Scan for the cell matching the given text and deliver its [x, y] coordinate at center. 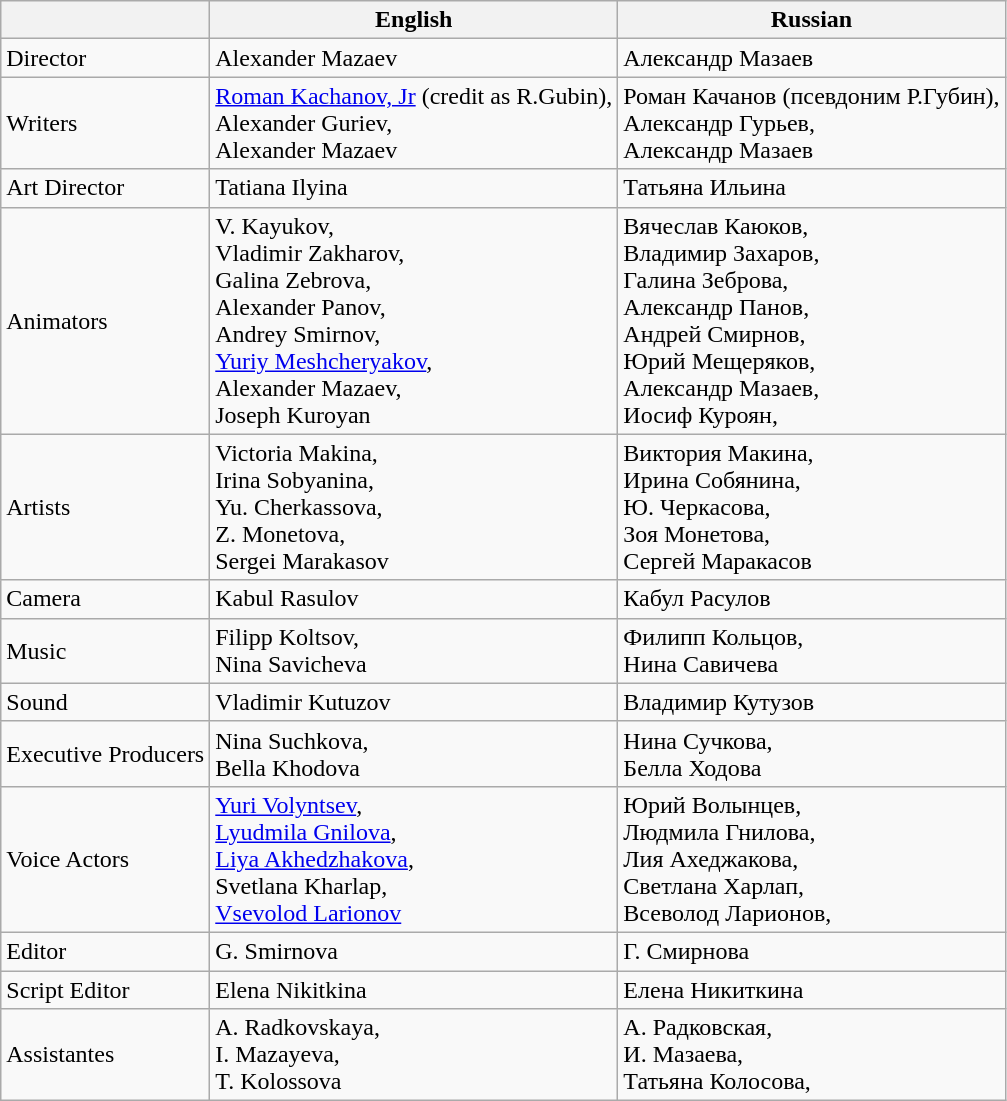
Executive Producers [106, 754]
Нина Сучкова, Белла Ходова [812, 754]
Юрий Волынцев, Людмила Гнилова, Лия Ахеджакова, Светлана Харлап, Всеволод Ларионов, [812, 859]
Art Director [106, 188]
Вячеслав Каюков, Владимир Захаров, Галина Зеброва, Александр Панов, Андрей Смирнов, Юрий Мещеряков, Александр Мазаев, Иосиф Куроян, [812, 320]
Виктория Макина, Ирина Собянина, Ю. Черкасова, Зоя Монетова, Сергей Маракасов [812, 507]
Music [106, 650]
Татьяна Ильина [812, 188]
A. Radkovskaya, I. Mazayeva, T. Kolossova [414, 1055]
Victoria Makina, Irina Sobyanina, Yu. Cherkassova, Z. Monetova, Sergei Marakasov [414, 507]
Филипп Кольцов, Нина Савичева [812, 650]
Animators [106, 320]
Nina Suchkova, Bella Khodova [414, 754]
Sound [106, 702]
Kabul Rasulov [414, 599]
Роман Качанов (псевдоним Р.Губин), Александр Гурьев, Александр Мазаев [812, 123]
Editor [106, 951]
Director [106, 58]
Кабул Расулов [812, 599]
А. Радковская, И. Мазаева, Татьяна Колосова, [812, 1055]
Artists [106, 507]
Елена Никиткина [812, 989]
Александр Мазаев [812, 58]
Russian [812, 20]
Voice Actors [106, 859]
Assistantes [106, 1055]
Filipp Koltsov, Nina Savicheva [414, 650]
Script Editor [106, 989]
V. Kayukov, Vladimir Zakharov, Galina Zebrova, Alexander Panov, Andrey Smirnov, Yuriy Meshcheryakov, Alexander Mazaev, Joseph Kuroyan [414, 320]
G. Smirnova [414, 951]
English [414, 20]
Vladimir Kutuzov [414, 702]
Yuri Volyntsev, Lyudmila Gnilova, Liya Akhedzhakova, Svetlana Kharlap, Vsevolod Larionov [414, 859]
Tatiana Ilyina [414, 188]
Roman Kachanov, Jr (credit as R.Gubin), Alexander Guriev, Alexander Mazaev [414, 123]
Alexander Mazaev [414, 58]
Владимир Кутузов [812, 702]
Elena Nikitkina [414, 989]
Г. Смирнова [812, 951]
Camera [106, 599]
Writers [106, 123]
